From the cell containing the given text, extract its center point as (x, y) coordinate. 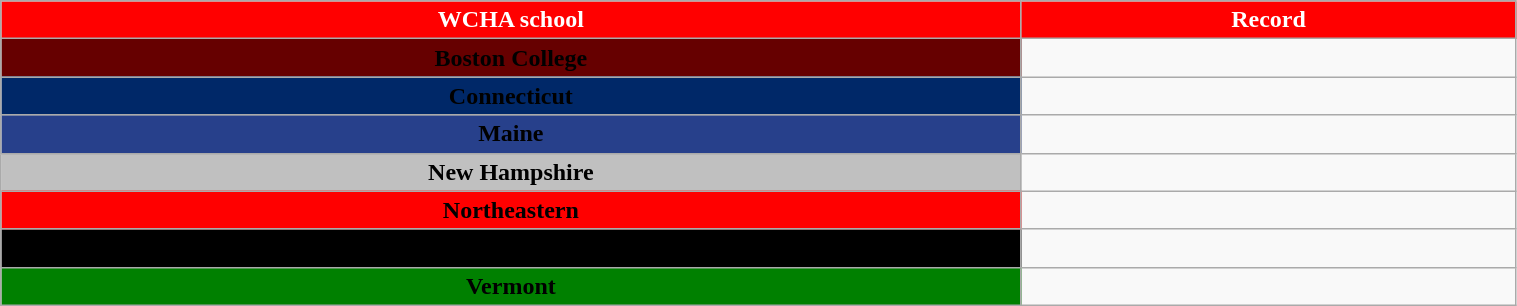
Record (1268, 20)
Connecticut (511, 96)
New Hampshire (511, 172)
WCHA school (511, 20)
Vermont (511, 286)
Providence (511, 248)
Maine (511, 134)
Northeastern (511, 210)
Boston College (511, 58)
